Identify which cell holds the provided text, then report its [X, Y] central coordinate. 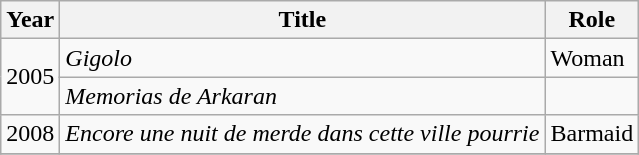
Memorias de Arkaran [302, 96]
Title [302, 20]
Encore une nuit de merde dans cette ville pourrie [302, 134]
2005 [30, 77]
Role [592, 20]
Gigolo [302, 58]
Barmaid [592, 134]
Woman [592, 58]
2008 [30, 134]
Year [30, 20]
